Locate the cell with the specified text and output its [X, Y] center coordinate. 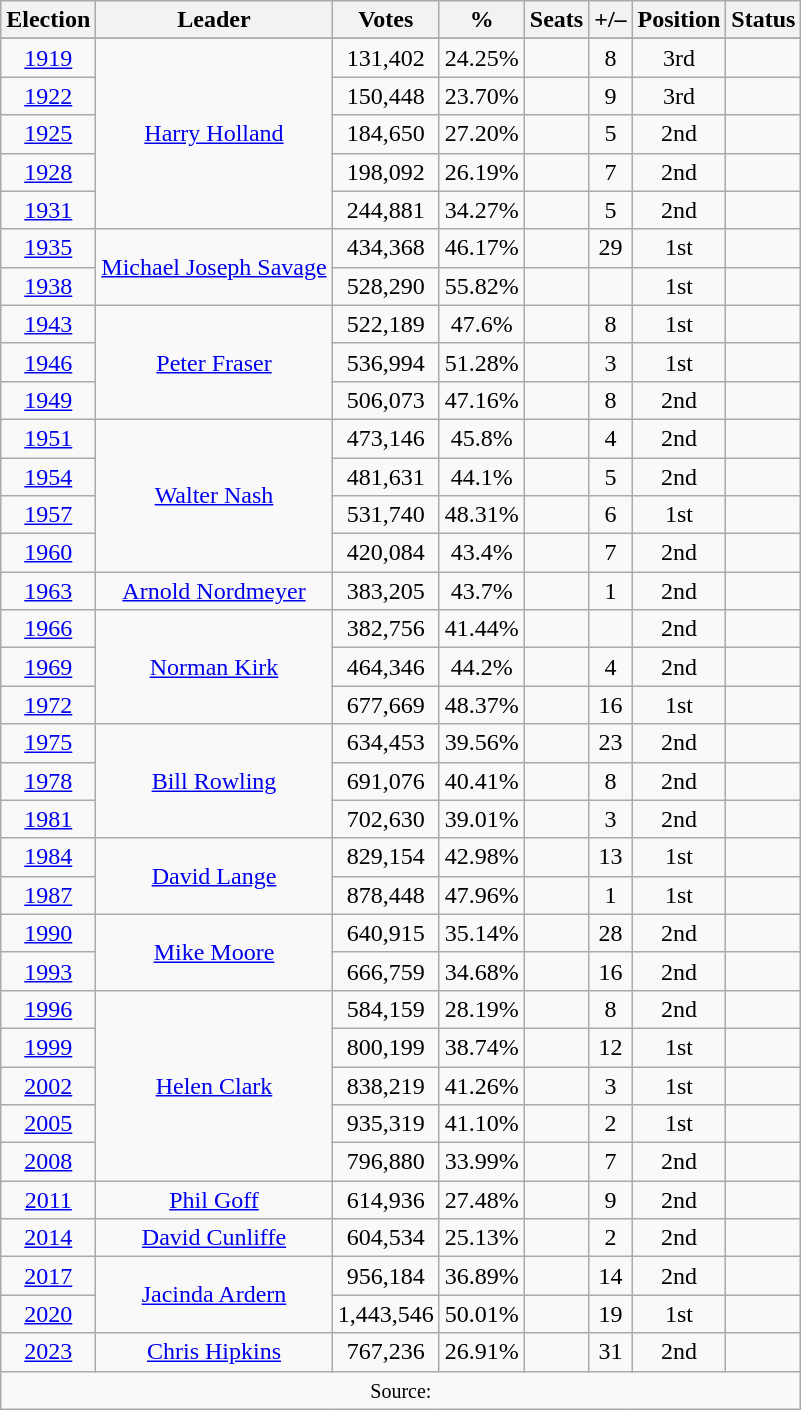
39.56% [482, 743]
666,759 [386, 971]
50.01% [482, 1314]
584,159 [386, 1009]
1960 [48, 553]
956,184 [386, 1276]
150,448 [386, 96]
1,443,546 [386, 1314]
796,880 [386, 1162]
800,199 [386, 1047]
1935 [48, 248]
1946 [48, 362]
26.91% [482, 1352]
2020 [48, 1314]
702,630 [386, 819]
1987 [48, 895]
48.37% [482, 705]
2008 [48, 1162]
6 [610, 515]
Walter Nash [214, 495]
829,154 [386, 857]
Peter Fraser [214, 362]
481,631 [386, 477]
14 [610, 1276]
38.74% [482, 1047]
27.20% [482, 134]
382,756 [386, 629]
47.96% [482, 895]
1975 [48, 743]
% [482, 20]
1996 [48, 1009]
12 [610, 1047]
25.13% [482, 1238]
Votes [386, 20]
473,146 [386, 438]
1993 [48, 971]
838,219 [386, 1085]
Helen Clark [214, 1085]
Position [679, 20]
1990 [48, 933]
677,669 [386, 705]
935,319 [386, 1124]
Election [48, 20]
Leader [214, 20]
634,453 [386, 743]
2017 [48, 1276]
131,402 [386, 58]
40.41% [482, 781]
43.7% [482, 591]
26.19% [482, 172]
1919 [48, 58]
Chris Hipkins [214, 1352]
1928 [48, 172]
198,092 [386, 172]
878,448 [386, 895]
31 [610, 1352]
1978 [48, 781]
1999 [48, 1047]
506,073 [386, 400]
+/– [610, 20]
41.44% [482, 629]
13 [610, 857]
1954 [48, 477]
35.14% [482, 933]
1972 [48, 705]
23.70% [482, 96]
28.19% [482, 1009]
39.01% [482, 819]
1943 [48, 324]
1957 [48, 515]
614,936 [386, 1200]
528,290 [386, 286]
41.10% [482, 1124]
1951 [48, 438]
51.28% [482, 362]
1949 [48, 400]
33.99% [482, 1162]
David Lange [214, 876]
184,650 [386, 134]
Harry Holland [214, 134]
1981 [48, 819]
47.16% [482, 400]
David Cunliffe [214, 1238]
Status [764, 20]
1922 [48, 96]
2005 [48, 1124]
48.31% [482, 515]
Seats [556, 20]
Jacinda Ardern [214, 1295]
522,189 [386, 324]
Phil Goff [214, 1200]
2023 [48, 1352]
536,994 [386, 362]
434,368 [386, 248]
23 [610, 743]
34.68% [482, 971]
55.82% [482, 286]
531,740 [386, 515]
420,084 [386, 553]
2002 [48, 1085]
24.25% [482, 58]
Arnold Nordmeyer [214, 591]
44.1% [482, 477]
45.8% [482, 438]
Bill Rowling [214, 781]
691,076 [386, 781]
42.98% [482, 857]
1969 [48, 667]
43.4% [482, 553]
47.6% [482, 324]
Source: [401, 1390]
29 [610, 248]
1963 [48, 591]
1938 [48, 286]
Mike Moore [214, 952]
27.48% [482, 1200]
41.26% [482, 1085]
28 [610, 933]
1984 [48, 857]
2011 [48, 1200]
1925 [48, 134]
2014 [48, 1238]
383,205 [386, 591]
1931 [48, 210]
46.17% [482, 248]
36.89% [482, 1276]
44.2% [482, 667]
464,346 [386, 667]
767,236 [386, 1352]
19 [610, 1314]
604,534 [386, 1238]
34.27% [482, 210]
640,915 [386, 933]
Michael Joseph Savage [214, 267]
1966 [48, 629]
244,881 [386, 210]
Norman Kirk [214, 667]
